Detect which cell encompasses the target text, then output its [X, Y] center coordinate. 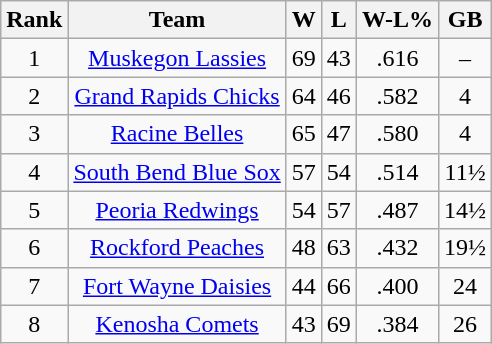
– [466, 58]
26 [466, 324]
1 [34, 58]
64 [304, 96]
.400 [397, 286]
Team [177, 20]
L [338, 20]
44 [304, 286]
.514 [397, 172]
.616 [397, 58]
8 [34, 324]
Kenosha Comets [177, 324]
24 [466, 286]
6 [34, 248]
7 [34, 286]
.487 [397, 210]
48 [304, 248]
South Bend Blue Sox [177, 172]
.384 [397, 324]
14½ [466, 210]
Grand Rapids Chicks [177, 96]
65 [304, 134]
GB [466, 20]
.580 [397, 134]
.432 [397, 248]
W [304, 20]
2 [34, 96]
66 [338, 286]
Racine Belles [177, 134]
46 [338, 96]
19½ [466, 248]
63 [338, 248]
3 [34, 134]
47 [338, 134]
.582 [397, 96]
5 [34, 210]
W-L% [397, 20]
Rank [34, 20]
Fort Wayne Daisies [177, 286]
11½ [466, 172]
Peoria Redwings [177, 210]
Rockford Peaches [177, 248]
Muskegon Lassies [177, 58]
